Identify which cell holds the provided text, then report its (x, y) central coordinate. 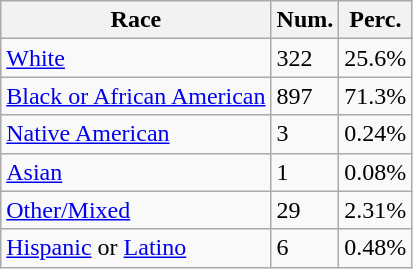
Race (136, 20)
Native American (136, 134)
3 (305, 134)
0.08% (376, 172)
Perc. (376, 20)
Black or African American (136, 96)
2.31% (376, 210)
Num. (305, 20)
897 (305, 96)
0.48% (376, 248)
Other/Mixed (136, 210)
White (136, 58)
6 (305, 248)
71.3% (376, 96)
322 (305, 58)
25.6% (376, 58)
Asian (136, 172)
0.24% (376, 134)
29 (305, 210)
Hispanic or Latino (136, 248)
1 (305, 172)
